Locate the cell with the specified text and output its (X, Y) center coordinate. 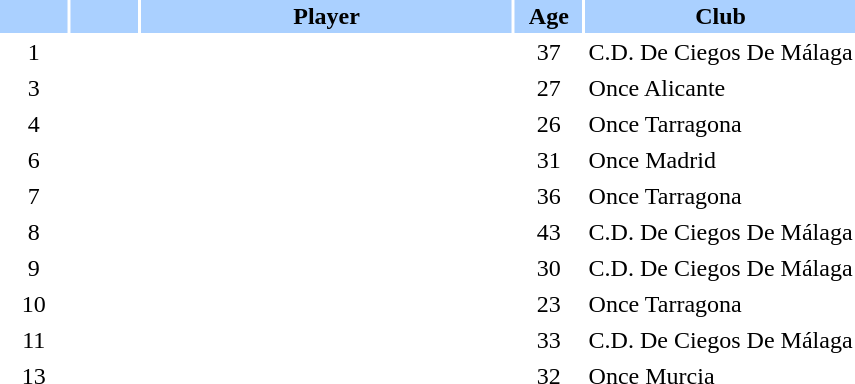
3 (34, 88)
4 (34, 124)
43 (548, 232)
Age (548, 16)
11 (34, 340)
26 (548, 124)
27 (548, 88)
6 (34, 160)
Player (326, 16)
31 (548, 160)
7 (34, 196)
37 (548, 52)
30 (548, 268)
23 (548, 304)
36 (548, 196)
8 (34, 232)
33 (548, 340)
10 (34, 304)
9 (34, 268)
1 (34, 52)
